Determine the (x, y) coordinate at the center of the cell enclosing the given text.  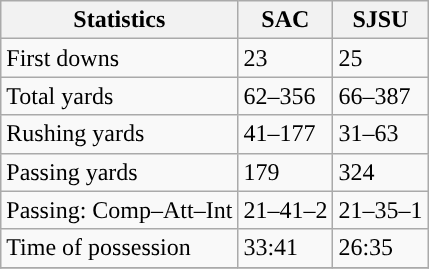
Rushing yards (120, 134)
62–356 (286, 96)
Statistics (120, 20)
Time of possession (120, 248)
21–41–2 (286, 210)
SAC (286, 20)
179 (286, 172)
21–35–1 (380, 210)
SJSU (380, 20)
Passing: Comp–Att–Int (120, 210)
Passing yards (120, 172)
Total yards (120, 96)
324 (380, 172)
41–177 (286, 134)
33:41 (286, 248)
First downs (120, 58)
66–387 (380, 96)
26:35 (380, 248)
23 (286, 58)
31–63 (380, 134)
25 (380, 58)
